Search for the cell housing the specified text and yield its (x, y) center coordinate. 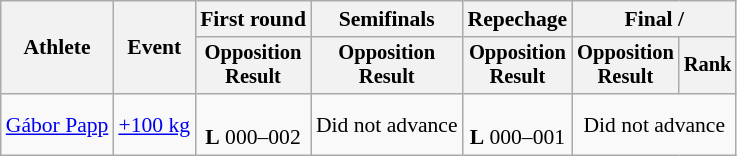
Event (154, 48)
+100 kg (154, 124)
Athlete (58, 48)
First round (253, 19)
Semifinals (387, 19)
Final / (654, 19)
L 000–001 (518, 124)
L 000–002 (253, 124)
Rank (708, 66)
Repechage (518, 19)
Gábor Papp (58, 124)
